Provide the [x, y] coordinate of the cell's center where the given text is located.  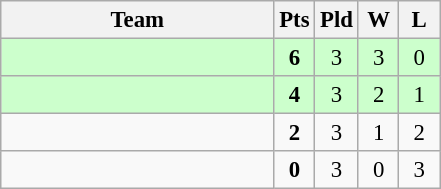
Team [138, 20]
W [378, 20]
L [420, 20]
Pts [294, 20]
Pld [337, 20]
4 [294, 95]
6 [294, 58]
